Search for the cell housing the specified text and yield its (X, Y) center coordinate. 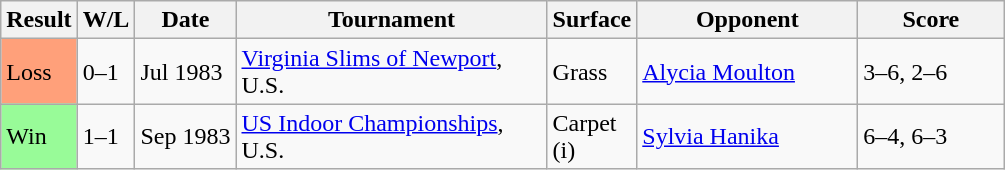
Result (39, 20)
1–1 (106, 136)
Win (39, 136)
Grass (592, 72)
US Indoor Championships, U.S. (392, 136)
Loss (39, 72)
Virginia Slims of Newport, U.S. (392, 72)
Sylvia Hanika (748, 136)
Date (186, 20)
3–6, 2–6 (931, 72)
Opponent (748, 20)
Alycia Moulton (748, 72)
0–1 (106, 72)
Score (931, 20)
Surface (592, 20)
W/L (106, 20)
Carpet (i) (592, 136)
6–4, 6–3 (931, 136)
Tournament (392, 20)
Jul 1983 (186, 72)
Sep 1983 (186, 136)
